Pinpoint the cell where the given text exists, returning its (X, Y) midpoint coordinate. 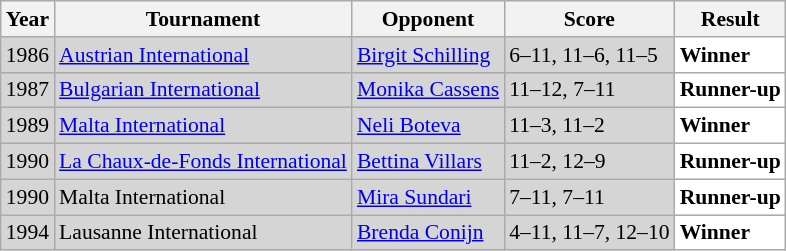
Neli Boteva (428, 126)
La Chaux-de-Fonds International (203, 162)
Score (589, 19)
11–3, 11–2 (589, 126)
7–11, 7–11 (589, 197)
11–2, 12–9 (589, 162)
Austrian International (203, 55)
Monika Cassens (428, 90)
Bettina Villars (428, 162)
Mira Sundari (428, 197)
1989 (28, 126)
Tournament (203, 19)
Birgit Schilling (428, 55)
Year (28, 19)
6–11, 11–6, 11–5 (589, 55)
4–11, 11–7, 12–10 (589, 233)
Bulgarian International (203, 90)
1986 (28, 55)
11–12, 7–11 (589, 90)
Lausanne International (203, 233)
1994 (28, 233)
1987 (28, 90)
Opponent (428, 19)
Result (730, 19)
Brenda Conijn (428, 233)
